Provide the (x, y) coordinate of the cell's center where the given text is located.  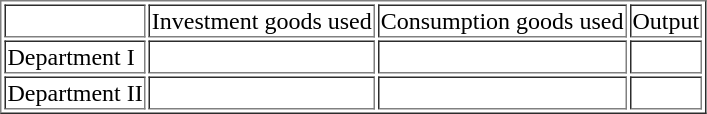
Investment goods used (262, 20)
Department II (74, 92)
Department I (74, 56)
Output (666, 20)
Consumption goods used (502, 20)
